Identify which cell holds the provided text, then report its (x, y) central coordinate. 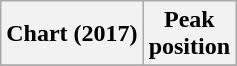
Peakposition (189, 34)
Chart (2017) (72, 34)
